Find where the given text appears and provide that cell's center as (X, Y) coordinate. 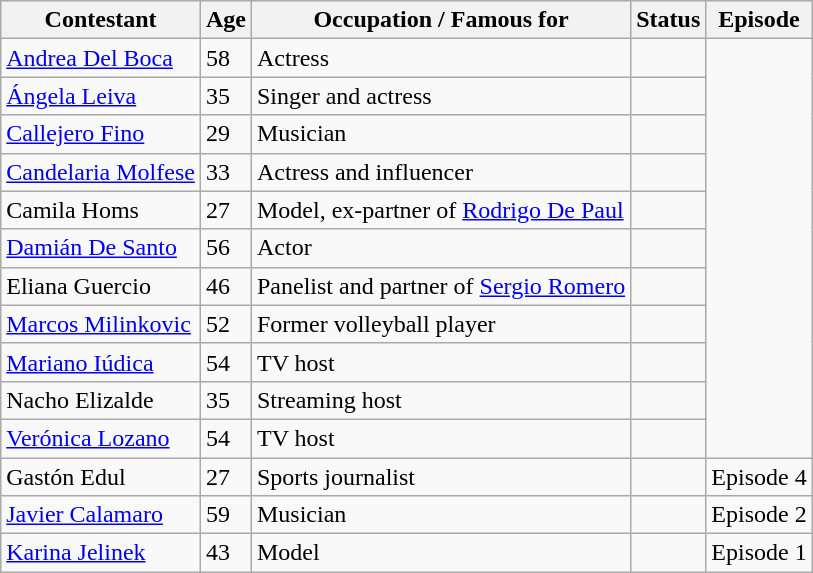
Streaming host (440, 400)
Sports journalist (440, 477)
Occupation / Famous for (440, 20)
Gastón Edul (101, 477)
Former volleyball player (440, 324)
56 (226, 248)
Actor (440, 248)
Model (440, 553)
Ángela Leiva (101, 96)
Contestant (101, 20)
46 (226, 286)
29 (226, 134)
Panelist and partner of Sergio Romero (440, 286)
52 (226, 324)
Camila Homs (101, 210)
Eliana Guercio (101, 286)
43 (226, 553)
Candelaria Molfese (101, 172)
Damián De Santo (101, 248)
Age (226, 20)
59 (226, 515)
Javier Calamaro (101, 515)
Episode 1 (759, 553)
Episode 2 (759, 515)
Andrea Del Boca (101, 58)
33 (226, 172)
Mariano Iúdica (101, 362)
58 (226, 58)
Singer and actress (440, 96)
Actress and influencer (440, 172)
Episode (759, 20)
Verónica Lozano (101, 438)
Model, ex-partner of Rodrigo De Paul (440, 210)
Nacho Elizalde (101, 400)
Actress (440, 58)
Karina Jelinek (101, 553)
Status (668, 20)
Marcos Milinkovic (101, 324)
Callejero Fino (101, 134)
Episode 4 (759, 477)
